Return the (X, Y) coordinate for the center point of the cell that contains the specified text.  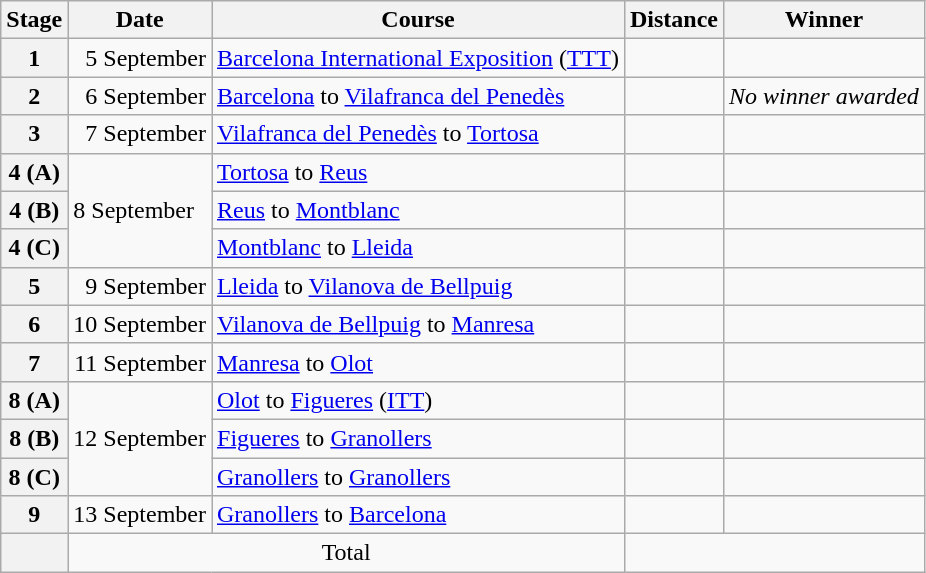
1 (34, 58)
No winner awarded (824, 96)
Manresa to Olot (418, 362)
7 September (140, 134)
Winner (824, 20)
Distance (674, 20)
8 (B) (34, 438)
4 (C) (34, 248)
8 (C) (34, 477)
10 September (140, 324)
9 (34, 515)
8 (A) (34, 400)
13 September (140, 515)
11 September (140, 362)
4 (B) (34, 210)
Olot to Figueres (ITT) (418, 400)
12 September (140, 438)
Barcelona to Vilafranca del Penedès (418, 96)
6 September (140, 96)
8 September (140, 210)
7 (34, 362)
Granollers to Granollers (418, 477)
4 (A) (34, 172)
Vilafranca del Penedès to Tortosa (418, 134)
2 (34, 96)
Tortosa to Reus (418, 172)
Stage (34, 20)
Course (418, 20)
6 (34, 324)
Date (140, 20)
Granollers to Barcelona (418, 515)
3 (34, 134)
Reus to Montblanc (418, 210)
Barcelona International Exposition (TTT) (418, 58)
Montblanc to Lleida (418, 248)
Vilanova de Bellpuig to Manresa (418, 324)
Figueres to Granollers (418, 438)
9 September (140, 286)
5 September (140, 58)
Total (346, 553)
5 (34, 286)
Lleida to Vilanova de Bellpuig (418, 286)
